Pinpoint the cell where the given text exists, returning its [x, y] midpoint coordinate. 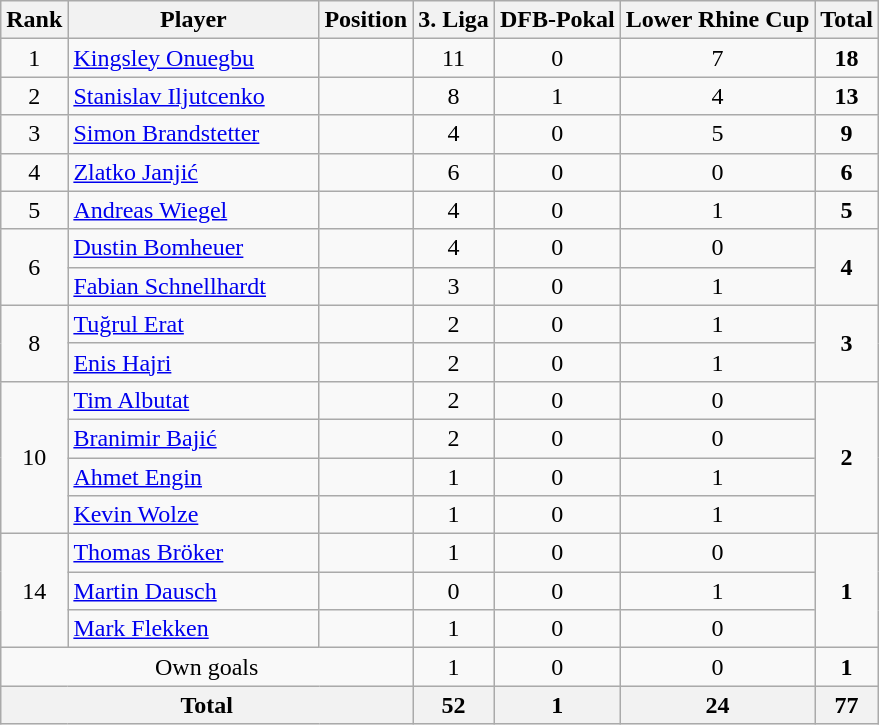
Dustin Bomheuer [194, 248]
10 [34, 457]
14 [34, 591]
3. Liga [454, 20]
Tim Albutat [194, 400]
Ahmet Engin [194, 477]
Kingsley Onuegbu [194, 58]
77 [847, 705]
DFB-Pokal [557, 20]
7 [718, 58]
Stanislav Iljutcenko [194, 96]
Martin Dausch [194, 591]
Player [194, 20]
13 [847, 96]
24 [718, 705]
Own goals [207, 667]
Thomas Bröker [194, 553]
Mark Flekken [194, 629]
11 [454, 58]
Fabian Schnellhardt [194, 286]
Enis Hajri [194, 362]
Kevin Wolze [194, 515]
Branimir Bajić [194, 438]
Position [366, 20]
Rank [34, 20]
52 [454, 705]
Lower Rhine Cup [718, 20]
18 [847, 58]
Zlatko Janjić [194, 172]
Tuğrul Erat [194, 324]
Simon Brandstetter [194, 134]
9 [847, 134]
Andreas Wiegel [194, 210]
